Extract the (x, y) coordinate from the center of the cell holding the provided text.  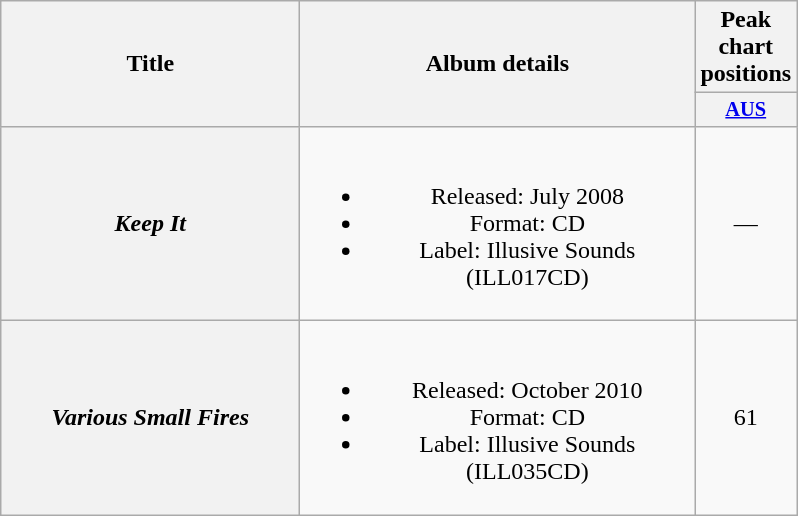
Title (150, 64)
— (746, 223)
AUS (746, 110)
61 (746, 418)
Released: July 2008Format: CDLabel: Illusive Sounds (ILL017CD) (498, 223)
Keep It (150, 223)
Various Small Fires (150, 418)
Released: October 2010Format: CDLabel: Illusive Sounds (ILL035CD) (498, 418)
Peak chartpositions (746, 47)
Album details (498, 64)
